Locate the cell with the specified text and output its [x, y] center coordinate. 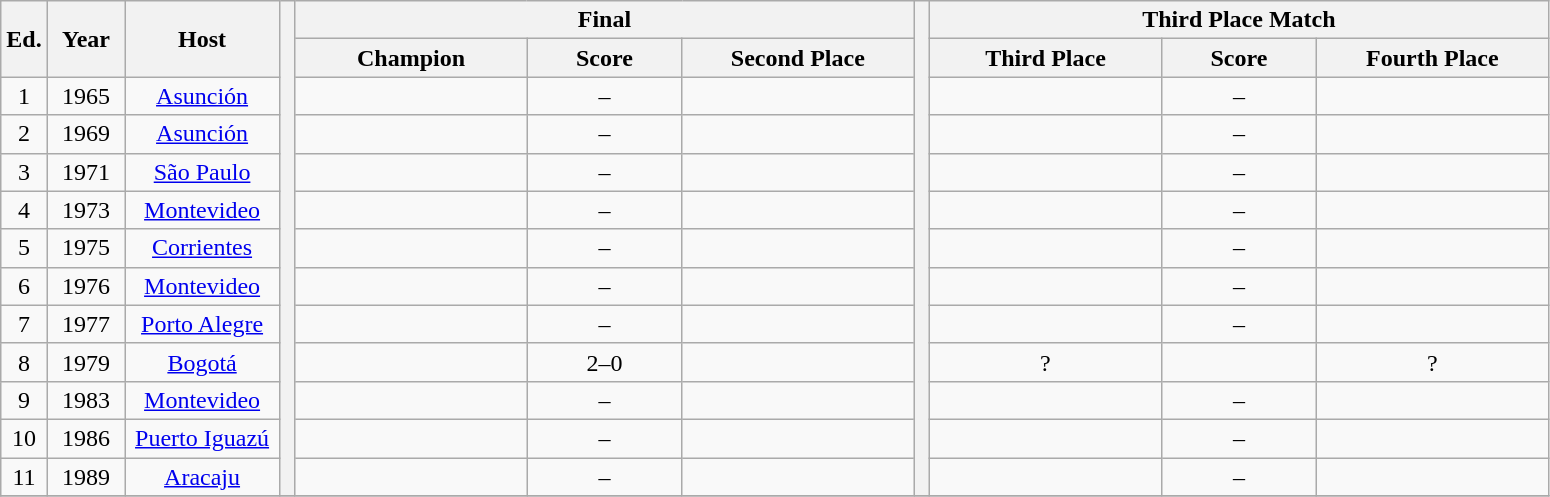
Third Place [1045, 58]
1 [24, 96]
1965 [86, 96]
1986 [86, 438]
Puerto Iguazú [202, 438]
6 [24, 286]
Third Place Match [1238, 20]
Champion [411, 58]
1989 [86, 477]
1969 [86, 134]
Aracaju [202, 477]
1977 [86, 324]
7 [24, 324]
Corrientes [202, 248]
1976 [86, 286]
São Paulo [202, 172]
5 [24, 248]
2 [24, 134]
Final [604, 20]
Porto Alegre [202, 324]
1973 [86, 210]
Bogotá [202, 362]
Ed. [24, 39]
Second Place [798, 58]
10 [24, 438]
Year [86, 39]
Host [202, 39]
Fourth Place [1432, 58]
1975 [86, 248]
2–0 [604, 362]
1971 [86, 172]
1983 [86, 400]
1979 [86, 362]
9 [24, 400]
3 [24, 172]
8 [24, 362]
4 [24, 210]
11 [24, 477]
